For the text-containing cell, return its midpoint in (X, Y) coordinate format. 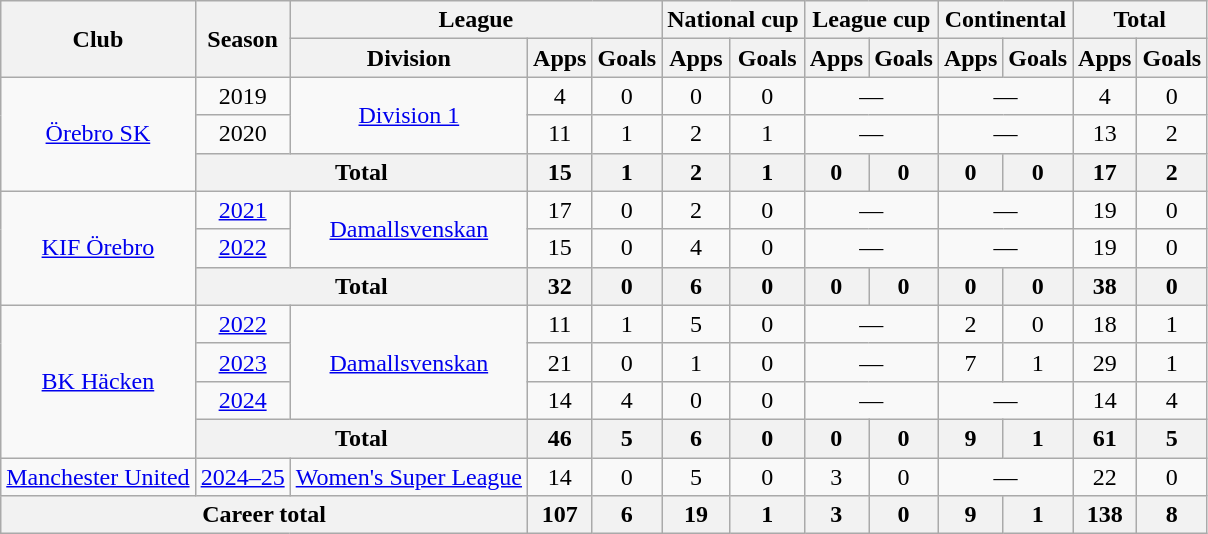
Örebro SK (98, 134)
46 (560, 438)
7 (970, 362)
2024 (242, 400)
61 (1105, 438)
League (476, 20)
13 (1105, 134)
Manchester United (98, 477)
2021 (242, 210)
22 (1105, 477)
Club (98, 39)
21 (560, 362)
107 (560, 515)
2024–25 (242, 477)
29 (1105, 362)
KIF Örebro (98, 248)
League cup (871, 20)
Career total (264, 515)
18 (1105, 324)
8 (1172, 515)
Continental (1005, 20)
Division (408, 58)
2019 (242, 96)
2023 (242, 362)
National cup (733, 20)
Women's Super League (408, 477)
Season (242, 39)
2020 (242, 134)
BK Häcken (98, 381)
32 (560, 286)
Division 1 (408, 115)
138 (1105, 515)
38 (1105, 286)
